Search for the cell housing the specified text and yield its [x, y] center coordinate. 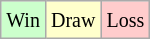
Win [24, 20]
Loss [126, 20]
Draw [72, 20]
